For the text-containing cell, return its midpoint in [X, Y] coordinate format. 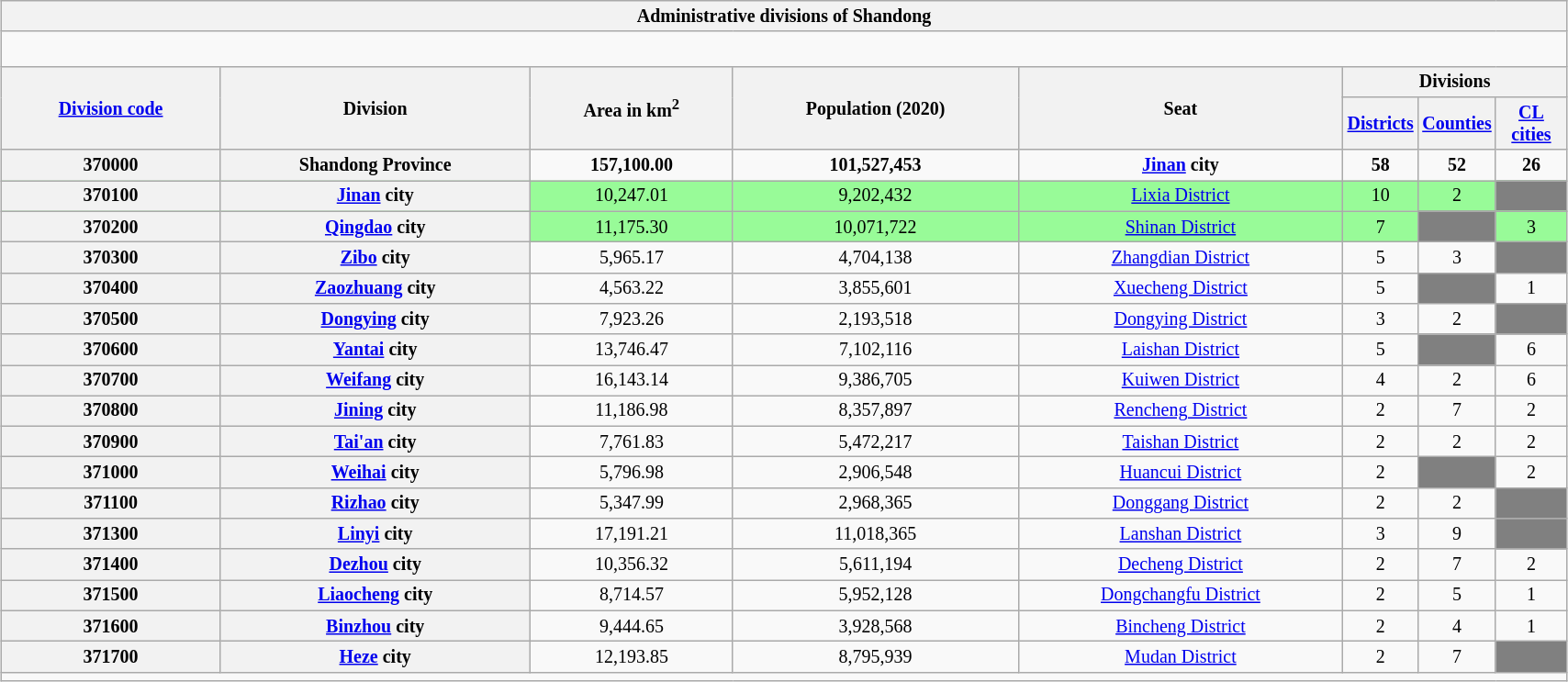
371400 [111, 565]
5,965.17 [632, 257]
371300 [111, 534]
5,611,194 [876, 565]
17,191.21 [632, 534]
12,193.85 [632, 657]
Population (2020) [876, 108]
52 [1456, 165]
11,175.30 [632, 226]
Weihai city [375, 472]
7,761.83 [632, 442]
7,923.26 [632, 319]
10,247.01 [632, 196]
Qingdao city [375, 226]
Donggang District [1181, 503]
16,143.14 [632, 380]
Division code [111, 108]
370200 [111, 226]
370800 [111, 411]
Laishan District [1181, 349]
9,386,705 [876, 380]
Districts [1381, 123]
370500 [111, 319]
Decheng District [1181, 565]
58 [1381, 165]
Zibo city [375, 257]
Rizhao city [375, 503]
8,357,897 [876, 411]
8,795,939 [876, 657]
10,071,722 [876, 226]
Taishan District [1181, 442]
Zhangdian District [1181, 257]
Zaozhuang city [375, 288]
Jining city [375, 411]
370900 [111, 442]
Counties [1456, 123]
Lanshan District [1181, 534]
Linyi city [375, 534]
9,444.65 [632, 626]
8,714.57 [632, 595]
370700 [111, 380]
371500 [111, 595]
Mudan District [1181, 657]
5,472,217 [876, 442]
7,102,116 [876, 349]
9,202,432 [876, 196]
Kuiwen District [1181, 380]
Liaocheng city [375, 595]
2,193,518 [876, 319]
Seat [1181, 108]
10 [1381, 196]
Yantai city [375, 349]
2,906,548 [876, 472]
Xuecheng District [1181, 288]
CL cities [1531, 123]
101,527,453 [876, 165]
Shinan District [1181, 226]
370600 [111, 349]
13,746.47 [632, 349]
370400 [111, 288]
9 [1456, 534]
Division [375, 108]
11,018,365 [876, 534]
Rencheng District [1181, 411]
26 [1531, 165]
Lixia District [1181, 196]
5,952,128 [876, 595]
10,356.32 [632, 565]
Dongchangfu District [1181, 595]
5,347.99 [632, 503]
Tai'an city [375, 442]
370000 [111, 165]
Divisions [1455, 83]
Dongying District [1181, 319]
Administrative divisions of Shandong [784, 17]
Bincheng District [1181, 626]
Dongying city [375, 319]
371100 [111, 503]
11,186.98 [632, 411]
371000 [111, 472]
Weifang city [375, 380]
Binzhou city [375, 626]
Huancui District [1181, 472]
371600 [111, 626]
370100 [111, 196]
370300 [111, 257]
2,968,365 [876, 503]
371700 [111, 657]
Area in km2 [632, 108]
157,100.00 [632, 165]
Shandong Province [375, 165]
3,928,568 [876, 626]
4,563.22 [632, 288]
Dezhou city [375, 565]
4,704,138 [876, 257]
Heze city [375, 657]
3,855,601 [876, 288]
5,796.98 [632, 472]
